From the cell containing the given text, extract its center point as (X, Y) coordinate. 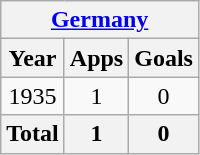
Goals (164, 58)
Year (33, 58)
Germany (100, 20)
Apps (96, 58)
Total (33, 134)
1935 (33, 96)
